Extract the (x, y) coordinate from the center of the cell holding the provided text.  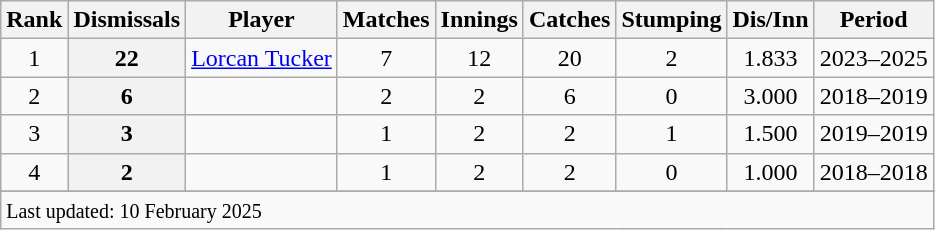
Period (874, 20)
Player (262, 20)
Stumping (672, 20)
Lorcan Tucker (262, 58)
3.000 (770, 96)
Last updated: 10 February 2025 (467, 210)
Matches (386, 20)
Catches (569, 20)
Dismissals (127, 20)
4 (34, 172)
Rank (34, 20)
2018–2019 (874, 96)
1.833 (770, 58)
Innings (479, 20)
12 (479, 58)
1.500 (770, 134)
20 (569, 58)
7 (386, 58)
1.000 (770, 172)
2023–2025 (874, 58)
Dis/Inn (770, 20)
2018–2018 (874, 172)
22 (127, 58)
2019–2019 (874, 134)
